Extract the (x, y) coordinate from the center of the cell holding the provided text.  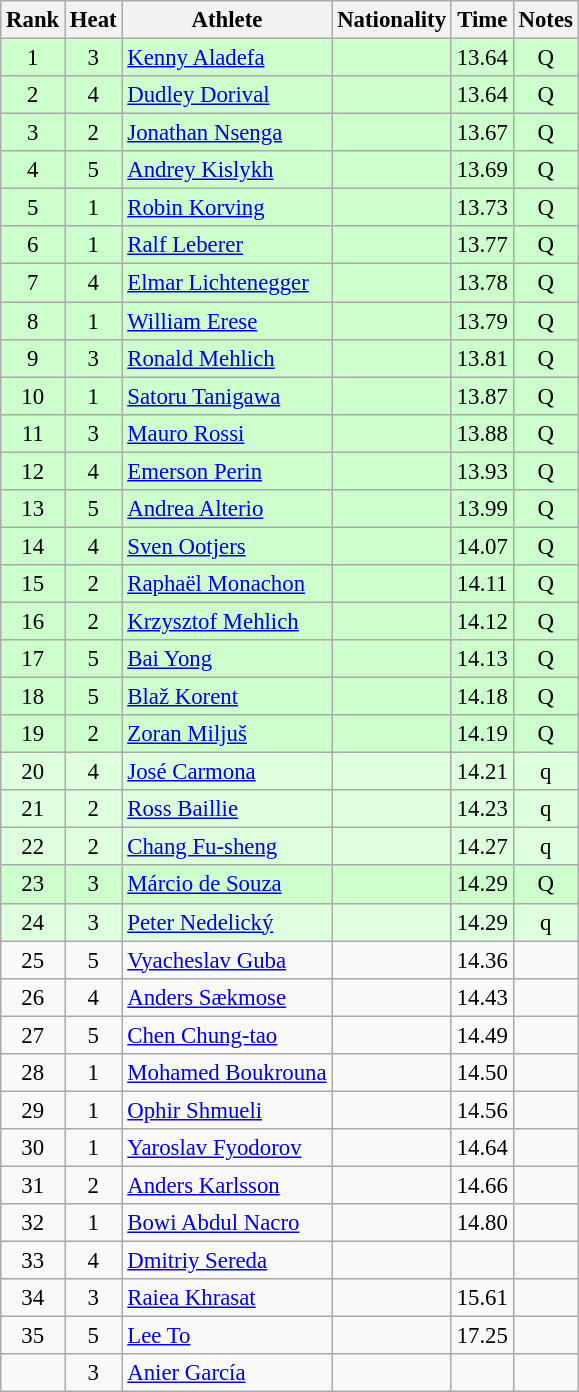
16 (33, 621)
32 (33, 1223)
Robin Korving (227, 208)
34 (33, 1298)
Mauro Rossi (227, 433)
13.69 (482, 170)
23 (33, 885)
12 (33, 471)
Jonathan Nsenga (227, 133)
27 (33, 1035)
Chang Fu-sheng (227, 847)
Bai Yong (227, 659)
7 (33, 283)
13.67 (482, 133)
Bowi Abdul Nacro (227, 1223)
Vyacheslav Guba (227, 960)
Sven Ootjers (227, 546)
Zoran Miljuš (227, 734)
13.77 (482, 245)
Blaž Korent (227, 697)
14.21 (482, 772)
13.79 (482, 321)
20 (33, 772)
14.12 (482, 621)
30 (33, 1148)
Notes (546, 20)
Dudley Dorival (227, 95)
8 (33, 321)
Chen Chung-tao (227, 1035)
Dmitriy Sereda (227, 1261)
13.99 (482, 509)
Andrey Kislykh (227, 170)
13.93 (482, 471)
13.81 (482, 358)
Peter Nedelický (227, 922)
13.78 (482, 283)
13.73 (482, 208)
Ralf Leberer (227, 245)
14.11 (482, 584)
22 (33, 847)
29 (33, 1110)
25 (33, 960)
13.87 (482, 396)
Ophir Shmueli (227, 1110)
Yaroslav Fyodorov (227, 1148)
Nationality (392, 20)
14.13 (482, 659)
21 (33, 809)
14.56 (482, 1110)
18 (33, 697)
9 (33, 358)
14.36 (482, 960)
Time (482, 20)
14 (33, 546)
Anier García (227, 1373)
Satoru Tanigawa (227, 396)
33 (33, 1261)
14.80 (482, 1223)
Heat (94, 20)
Mohamed Boukrouna (227, 1073)
24 (33, 922)
14.18 (482, 697)
Anders Sækmose (227, 997)
35 (33, 1336)
William Erese (227, 321)
Athlete (227, 20)
Ross Baillie (227, 809)
14.64 (482, 1148)
19 (33, 734)
Raphaël Monachon (227, 584)
Krzysztof Mehlich (227, 621)
26 (33, 997)
Anders Karlsson (227, 1185)
13 (33, 509)
10 (33, 396)
14.50 (482, 1073)
15 (33, 584)
Ronald Mehlich (227, 358)
14.19 (482, 734)
Lee To (227, 1336)
14.49 (482, 1035)
Andrea Alterio (227, 509)
José Carmona (227, 772)
17 (33, 659)
6 (33, 245)
13.88 (482, 433)
14.07 (482, 546)
17.25 (482, 1336)
Raiea Khrasat (227, 1298)
Márcio de Souza (227, 885)
14.27 (482, 847)
11 (33, 433)
Emerson Perin (227, 471)
14.43 (482, 997)
Kenny Aladefa (227, 58)
Elmar Lichtenegger (227, 283)
14.66 (482, 1185)
28 (33, 1073)
15.61 (482, 1298)
31 (33, 1185)
Rank (33, 20)
14.23 (482, 809)
